Extract the (x, y) coordinate from the center of the cell holding the provided text.  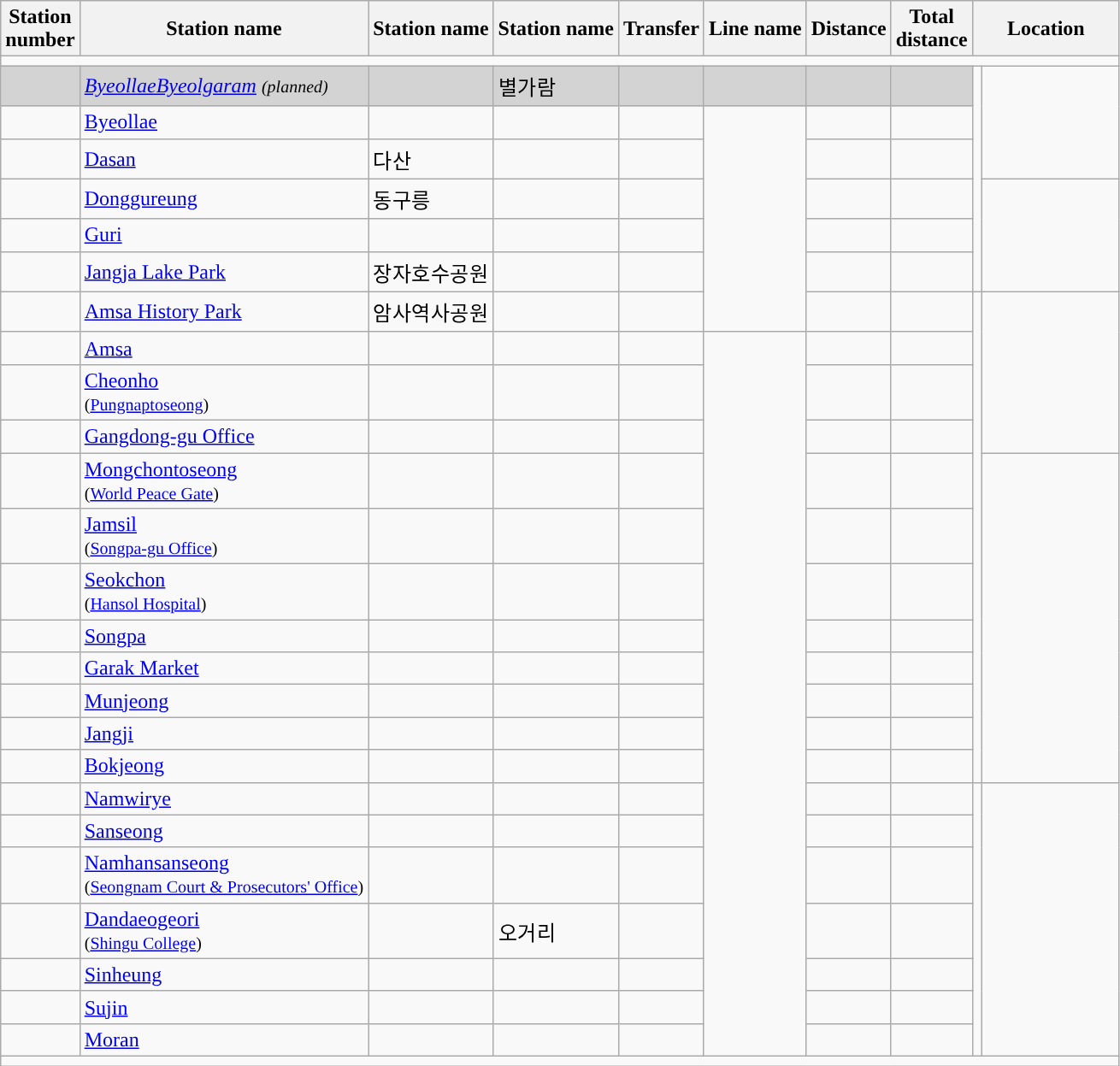
Amsa History Park (224, 311)
Munjeong (224, 701)
암사역사공원 (431, 311)
Distance (848, 29)
Namwirye (224, 798)
Dandaeogeori (Shingu College) (224, 930)
Mongchontoseong (World Peace Gate) (224, 480)
Guri (224, 235)
Dasan (224, 159)
ByeollaeByeolgaram (planned) (224, 85)
Jangji (224, 733)
Line name (755, 29)
Jamsil (Songpa-gu Office) (224, 537)
Namhansanseong (Seongnam Court & Prosecutors' Office) (224, 875)
Donggureung (224, 198)
Songpa (224, 636)
Sujin (224, 1007)
Garak Market (224, 668)
Stationnumber (40, 29)
다산 (431, 159)
Seokchon(Hansol Hospital) (224, 592)
Gangdong-gu Office (224, 436)
Sanseong (224, 831)
Totaldistance (932, 29)
Jangja Lake Park (224, 272)
별가람 (556, 85)
Sinheung (224, 975)
Cheonho (Pungnaptoseong) (224, 392)
Amsa (224, 348)
동구릉 (431, 198)
Transfer (661, 29)
오거리 (556, 930)
Byeollae (224, 122)
장자호수공원 (431, 272)
Moran (224, 1039)
Location (1046, 29)
Bokjeong (224, 766)
